Return the [X, Y] coordinate for the center point of the cell that contains the specified text.  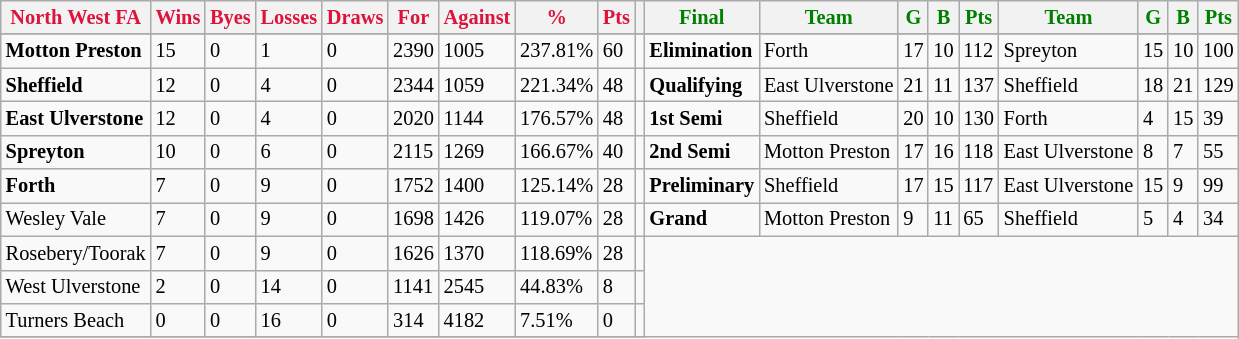
34 [1218, 219]
40 [616, 152]
2020 [413, 118]
1752 [413, 186]
1st Semi [702, 118]
Rosebery/Toorak [76, 253]
Against [478, 17]
Wins [178, 17]
166.67% [556, 152]
1426 [478, 219]
Grand [702, 219]
1626 [413, 253]
1141 [413, 287]
2545 [478, 287]
117 [978, 186]
2344 [413, 85]
2115 [413, 152]
55 [1218, 152]
Final [702, 17]
Byes [230, 17]
Turners Beach [76, 320]
2390 [413, 51]
112 [978, 51]
1059 [478, 85]
1144 [478, 118]
Wesley Vale [76, 219]
2nd Semi [702, 152]
5 [1153, 219]
314 [413, 320]
100 [1218, 51]
129 [1218, 85]
176.57% [556, 118]
119.07% [556, 219]
Losses [289, 17]
130 [978, 118]
39 [1218, 118]
20 [913, 118]
7.51% [556, 320]
137 [978, 85]
Qualifying [702, 85]
Draws [355, 17]
125.14% [556, 186]
18 [1153, 85]
99 [1218, 186]
Preliminary [702, 186]
221.34% [556, 85]
118 [978, 152]
1400 [478, 186]
1 [289, 51]
For [413, 17]
60 [616, 51]
1698 [413, 219]
Elimination [702, 51]
% [556, 17]
North West FA [76, 17]
237.81% [556, 51]
118.69% [556, 253]
4182 [478, 320]
65 [978, 219]
West Ulverstone [76, 287]
1269 [478, 152]
6 [289, 152]
2 [178, 287]
1005 [478, 51]
1370 [478, 253]
14 [289, 287]
44.83% [556, 287]
